Scan for the cell matching the given text and deliver its [X, Y] coordinate at center. 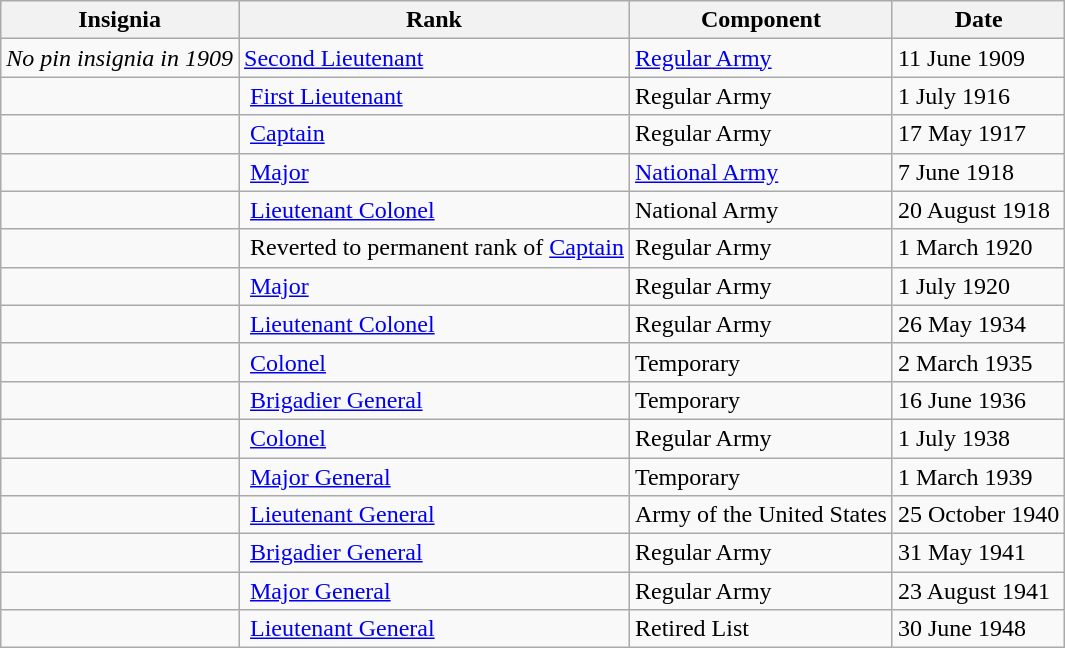
Component [760, 20]
20 August 1918 [978, 210]
31 May 1941 [978, 553]
1 March 1939 [978, 477]
17 May 1917 [978, 134]
1 July 1916 [978, 96]
No pin insignia in 1909 [120, 58]
23 August 1941 [978, 591]
First Lieutenant [434, 96]
Date [978, 20]
1 July 1938 [978, 438]
Rank [434, 20]
Army of the United States [760, 515]
Insignia [120, 20]
7 June 1918 [978, 172]
16 June 1936 [978, 400]
25 October 1940 [978, 515]
1 July 1920 [978, 286]
1 March 1920 [978, 248]
Retired List [760, 629]
Reverted to permanent rank of Captain [434, 248]
Captain [434, 134]
26 May 1934 [978, 324]
Second Lieutenant [434, 58]
30 June 1948 [978, 629]
11 June 1909 [978, 58]
2 March 1935 [978, 362]
